From the cell containing the given text, extract its center point as [X, Y] coordinate. 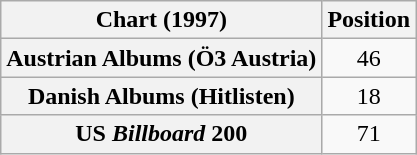
71 [369, 134]
46 [369, 58]
Chart (1997) [162, 20]
US Billboard 200 [162, 134]
Danish Albums (Hitlisten) [162, 96]
Austrian Albums (Ö3 Austria) [162, 58]
18 [369, 96]
Position [369, 20]
